Return the (x, y) coordinate for the center point of the cell that contains the specified text.  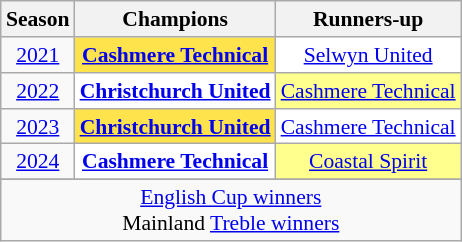
Selwyn United (368, 55)
Coastal Spirit (368, 162)
2022 (38, 91)
2024 (38, 162)
Runners-up (368, 19)
Champions (176, 19)
English Cup winners Mainland Treble winners (231, 210)
2021 (38, 55)
2023 (38, 126)
Season (38, 19)
